Output the [x, y] coordinate of the center of the cell containing the given text.  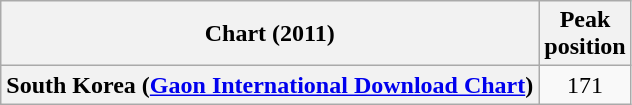
Chart (2011) [270, 34]
171 [585, 85]
Peakposition [585, 34]
South Korea (Gaon International Download Chart) [270, 85]
